Search for the cell housing the specified text and yield its (X, Y) center coordinate. 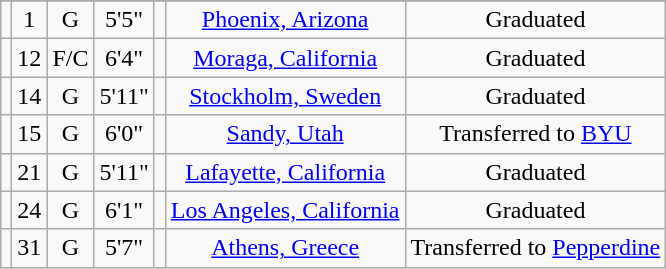
F/C (70, 58)
Transferred to BYU (536, 134)
21 (30, 172)
Athens, Greece (285, 248)
Moraga, California (285, 58)
31 (30, 248)
Transferred to Pepperdine (536, 248)
1 (30, 20)
15 (30, 134)
5'7" (124, 248)
Lafayette, California (285, 172)
12 (30, 58)
5'5" (124, 20)
Stockholm, Sweden (285, 96)
Phoenix, Arizona (285, 20)
6'4" (124, 58)
6'0" (124, 134)
24 (30, 210)
6'1" (124, 210)
14 (30, 96)
Sandy, Utah (285, 134)
Los Angeles, California (285, 210)
